Determine the (x, y) coordinate at the center of the cell enclosing the given text.  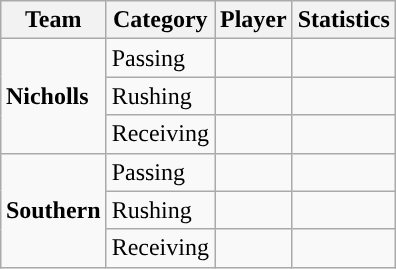
Statistics (344, 20)
Category (160, 20)
Nicholls (53, 96)
Southern (53, 210)
Player (253, 20)
Team (53, 20)
